Capture the cell that displays the provided text and extract its [X, Y] central coordinate. 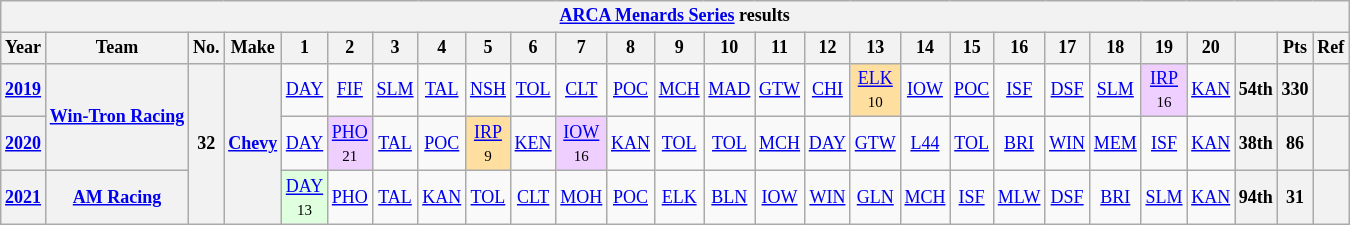
6 [533, 48]
13 [875, 48]
2019 [24, 90]
FIF [350, 90]
7 [582, 48]
L44 [925, 144]
Win-Tron Racing [116, 116]
MEM [1115, 144]
2020 [24, 144]
MOH [582, 197]
DAY13 [304, 197]
31 [1295, 197]
Make [253, 48]
14 [925, 48]
17 [1068, 48]
Year [24, 48]
PHO21 [350, 144]
86 [1295, 144]
CHI [827, 90]
19 [1164, 48]
ELK10 [875, 90]
54th [1256, 90]
4 [442, 48]
12 [827, 48]
20 [1211, 48]
IOW16 [582, 144]
5 [488, 48]
Pts [1295, 48]
IRP16 [1164, 90]
8 [631, 48]
18 [1115, 48]
1 [304, 48]
32 [206, 144]
IRP9 [488, 144]
PHO [350, 197]
Chevy [253, 144]
ELK [679, 197]
10 [730, 48]
No. [206, 48]
ARCA Menards Series results [675, 16]
2021 [24, 197]
MAD [730, 90]
AM Racing [116, 197]
Ref [1331, 48]
9 [679, 48]
94th [1256, 197]
NSH [488, 90]
11 [780, 48]
KEN [533, 144]
3 [395, 48]
16 [1018, 48]
GLN [875, 197]
15 [972, 48]
330 [1295, 90]
BLN [730, 197]
38th [1256, 144]
2 [350, 48]
MLW [1018, 197]
Team [116, 48]
